Pinpoint the cell where the given text exists, returning its [x, y] midpoint coordinate. 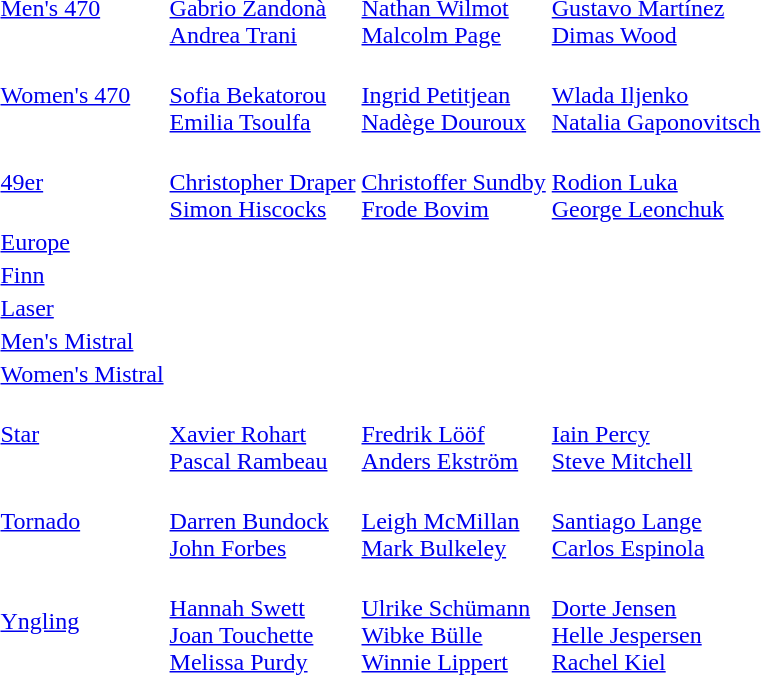
Fredrik LööfAnders Ekström [454, 434]
Darren BundockJohn Forbes [262, 521]
Christopher DraperSimon Hiscocks [262, 182]
Sofia BekatorouEmilia Tsoulfa [262, 95]
Ingrid PetitjeanNadège Douroux [454, 95]
Leigh McMillanMark Bulkeley [454, 521]
Christoffer SundbyFrode Bovim [454, 182]
Xavier RohartPascal Rambeau [262, 434]
